Extract the [X, Y] coordinate from the center of the cell holding the provided text.  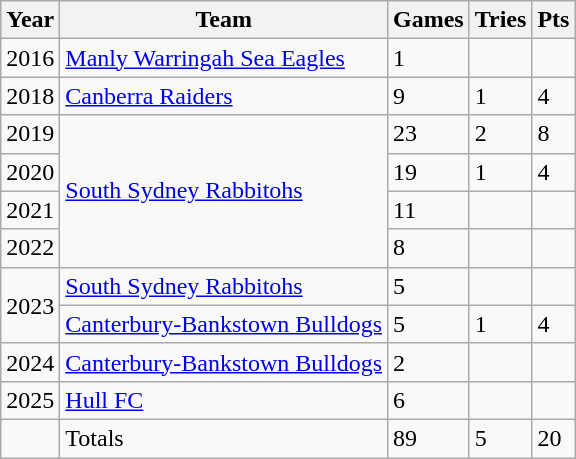
20 [554, 438]
Year [30, 20]
2016 [30, 58]
2019 [30, 134]
Canberra Raiders [224, 96]
2020 [30, 172]
Totals [224, 438]
11 [429, 210]
Pts [554, 20]
2023 [30, 305]
Manly Warringah Sea Eagles [224, 58]
2025 [30, 400]
23 [429, 134]
Games [429, 20]
2018 [30, 96]
Tries [500, 20]
89 [429, 438]
2024 [30, 362]
Hull FC [224, 400]
6 [429, 400]
2022 [30, 248]
2021 [30, 210]
9 [429, 96]
19 [429, 172]
Team [224, 20]
